Return [X, Y] of the center of cell containing provided text 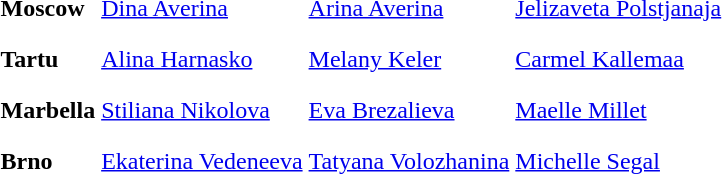
Eva Brezalieva [409, 110]
Alina Harnasko [202, 59]
Melany Keler [409, 59]
Stiliana Nikolova [202, 110]
